Search for the cell housing the specified text and yield its (x, y) center coordinate. 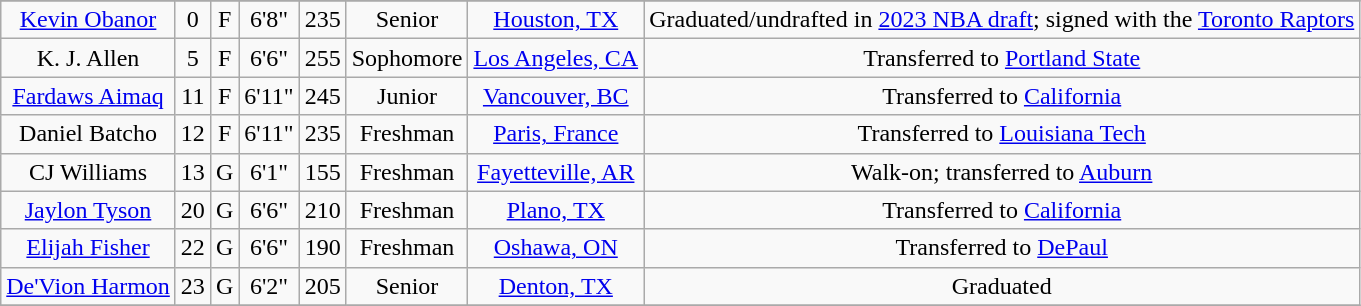
13 (192, 172)
6'8" (269, 20)
Los Angeles, CA (556, 58)
Paris, France (556, 134)
6'1" (269, 172)
Plano, TX (556, 210)
De'Vion Harmon (88, 286)
Transferred to Portland State (1002, 58)
Daniel Batcho (88, 134)
CJ Williams (88, 172)
Transferred to DePaul (1002, 248)
210 (322, 210)
Graduated/undrafted in 2023 NBA draft; signed with the Toronto Raptors (1002, 20)
205 (322, 286)
5 (192, 58)
Denton, TX (556, 286)
Vancouver, BC (556, 96)
Kevin Obanor (88, 20)
Transferred to Louisiana Tech (1002, 134)
Sophomore (407, 58)
Junior (407, 96)
6'2" (269, 286)
20 (192, 210)
Fayetteville, AR (556, 172)
155 (322, 172)
255 (322, 58)
Walk-on; transferred to Auburn (1002, 172)
11 (192, 96)
190 (322, 248)
Elijah Fisher (88, 248)
Houston, TX (556, 20)
Jaylon Tyson (88, 210)
245 (322, 96)
Graduated (1002, 286)
12 (192, 134)
K. J. Allen (88, 58)
0 (192, 20)
23 (192, 286)
Oshawa, ON (556, 248)
Fardaws Aimaq (88, 96)
22 (192, 248)
